Detect which cell encompasses the target text, then output its (x, y) center coordinate. 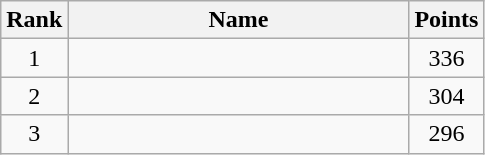
1 (34, 58)
Rank (34, 20)
304 (446, 96)
3 (34, 134)
336 (446, 58)
2 (34, 96)
Name (238, 20)
296 (446, 134)
Points (446, 20)
